Search for the cell housing the specified text and yield its [X, Y] center coordinate. 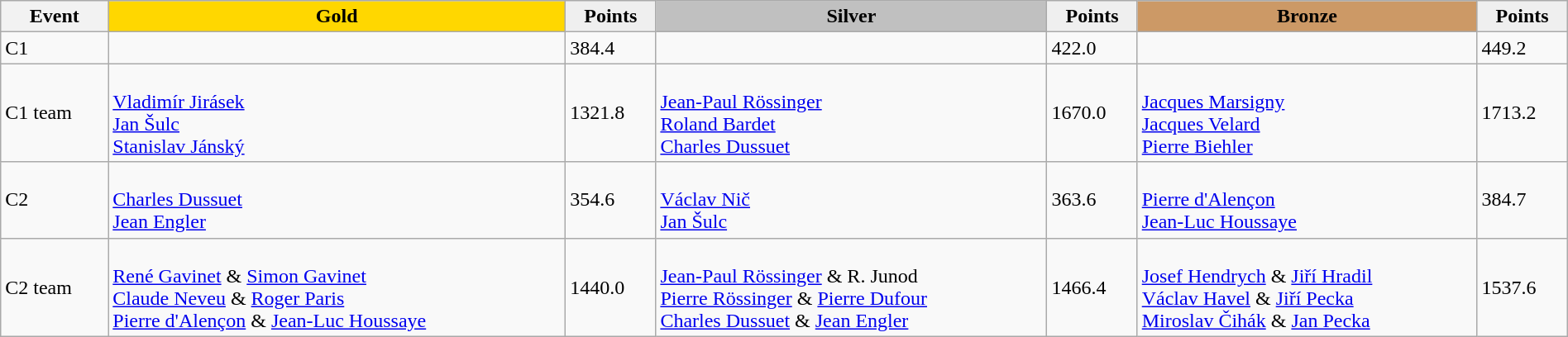
Silver [852, 17]
C2 team [55, 287]
Jean-Paul RössingerRoland BardetCharles Dussuet [852, 112]
Charles DussuetJean Engler [337, 200]
Jean-Paul Rössinger & R. JunodPierre Rössinger & Pierre DufourCharles Dussuet & Jean Engler [852, 287]
Jacques MarsignyJacques VelardPierre Biehler [1307, 112]
Event [55, 17]
354.6 [610, 200]
384.4 [610, 48]
Bronze [1307, 17]
384.7 [1522, 200]
C2 [55, 200]
Gold [337, 17]
1440.0 [610, 287]
René Gavinet & Simon GavinetClaude Neveu & Roger ParisPierre d'Alençon & Jean-Luc Houssaye [337, 287]
Pierre d'AlençonJean-Luc Houssaye [1307, 200]
Josef Hendrych & Jiří HradilVáclav Havel & Jiří PeckaMiroslav Čihák & Jan Pecka [1307, 287]
422.0 [1092, 48]
1321.8 [610, 112]
1713.2 [1522, 112]
1670.0 [1092, 112]
C1 [55, 48]
Vladimír JirásekJan ŠulcStanislav Jánský [337, 112]
Václav NičJan Šulc [852, 200]
1537.6 [1522, 287]
1466.4 [1092, 287]
449.2 [1522, 48]
C1 team [55, 112]
363.6 [1092, 200]
